Pinpoint the cell where the given text exists, returning its [X, Y] midpoint coordinate. 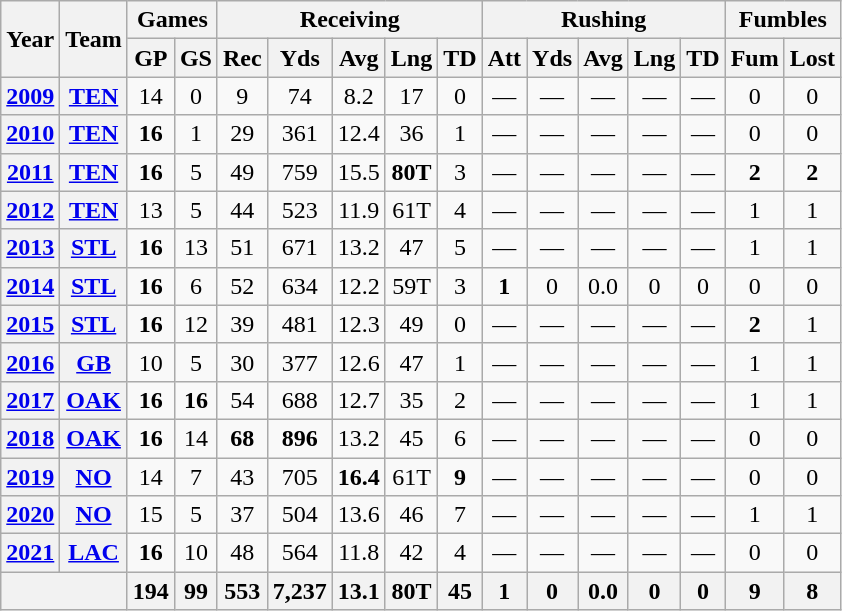
12.7 [358, 400]
2014 [30, 286]
GP [150, 58]
15 [150, 515]
30 [242, 362]
2021 [30, 553]
523 [300, 210]
Games [172, 20]
43 [242, 477]
688 [300, 400]
GB [94, 362]
12.6 [358, 362]
Fum [754, 58]
13.6 [358, 515]
52 [242, 286]
194 [150, 591]
13.1 [358, 591]
17 [411, 96]
553 [242, 591]
Lost [812, 58]
15.5 [358, 172]
12.4 [358, 134]
2016 [30, 362]
11.8 [358, 553]
LAC [94, 553]
54 [242, 400]
361 [300, 134]
564 [300, 553]
12.3 [358, 324]
Receiving [350, 20]
Team [94, 39]
Year [30, 39]
2018 [30, 438]
8.2 [358, 96]
42 [411, 553]
59T [411, 286]
2020 [30, 515]
759 [300, 172]
634 [300, 286]
29 [242, 134]
46 [411, 515]
48 [242, 553]
39 [242, 324]
2010 [30, 134]
2015 [30, 324]
Rec [242, 58]
44 [242, 210]
37 [242, 515]
Att [504, 58]
Rushing [604, 20]
99 [196, 591]
2009 [30, 96]
481 [300, 324]
Fumbles [782, 20]
2017 [30, 400]
2011 [30, 172]
2012 [30, 210]
68 [242, 438]
74 [300, 96]
7,237 [300, 591]
16.4 [358, 477]
8 [812, 591]
2019 [30, 477]
36 [411, 134]
504 [300, 515]
11.9 [358, 210]
GS [196, 58]
377 [300, 362]
2013 [30, 248]
671 [300, 248]
12 [196, 324]
896 [300, 438]
705 [300, 477]
51 [242, 248]
12.2 [358, 286]
35 [411, 400]
